Extract the [x, y] coordinate from the center of the cell holding the provided text.  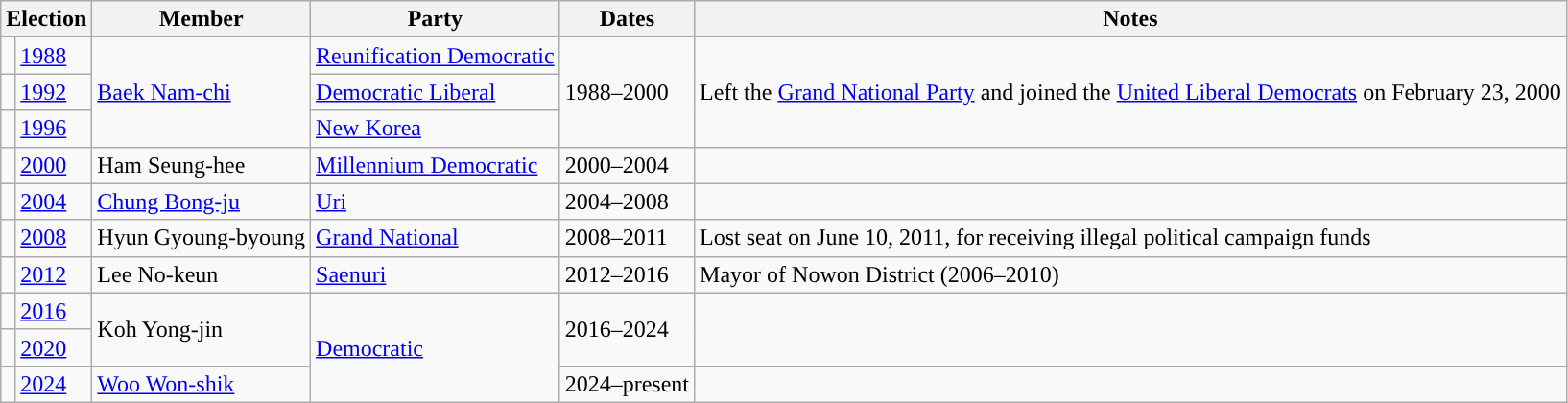
2024–present [627, 384]
Chung Bong-ju [202, 201]
Lee No-keun [202, 274]
Democratic [436, 347]
2004 [54, 201]
Notes [1130, 19]
2000–2004 [627, 165]
2020 [54, 347]
1996 [54, 129]
2012–2016 [627, 274]
Ham Seung-hee [202, 165]
Lost seat on June 10, 2011, for receiving illegal political campaign funds [1130, 238]
Millennium Democratic [436, 165]
2008–2011 [627, 238]
Dates [627, 19]
2016 [54, 311]
2016–2024 [627, 329]
Hyun Gyoung-byoung [202, 238]
Reunification Democratic [436, 56]
1992 [54, 92]
1988 [54, 56]
Saenuri [436, 274]
Party [436, 19]
Koh Yong-jin [202, 329]
Grand National [436, 238]
Baek Nam-chi [202, 92]
2012 [54, 274]
1988–2000 [627, 92]
Democratic Liberal [436, 92]
Uri [436, 201]
2004–2008 [627, 201]
Election [46, 19]
Woo Won-shik [202, 384]
2000 [54, 165]
Left the Grand National Party and joined the United Liberal Democrats on February 23, 2000 [1130, 92]
Member [202, 19]
Mayor of Nowon District (2006–2010) [1130, 274]
2008 [54, 238]
New Korea [436, 129]
2024 [54, 384]
